Return [X, Y] of the center of cell containing provided text 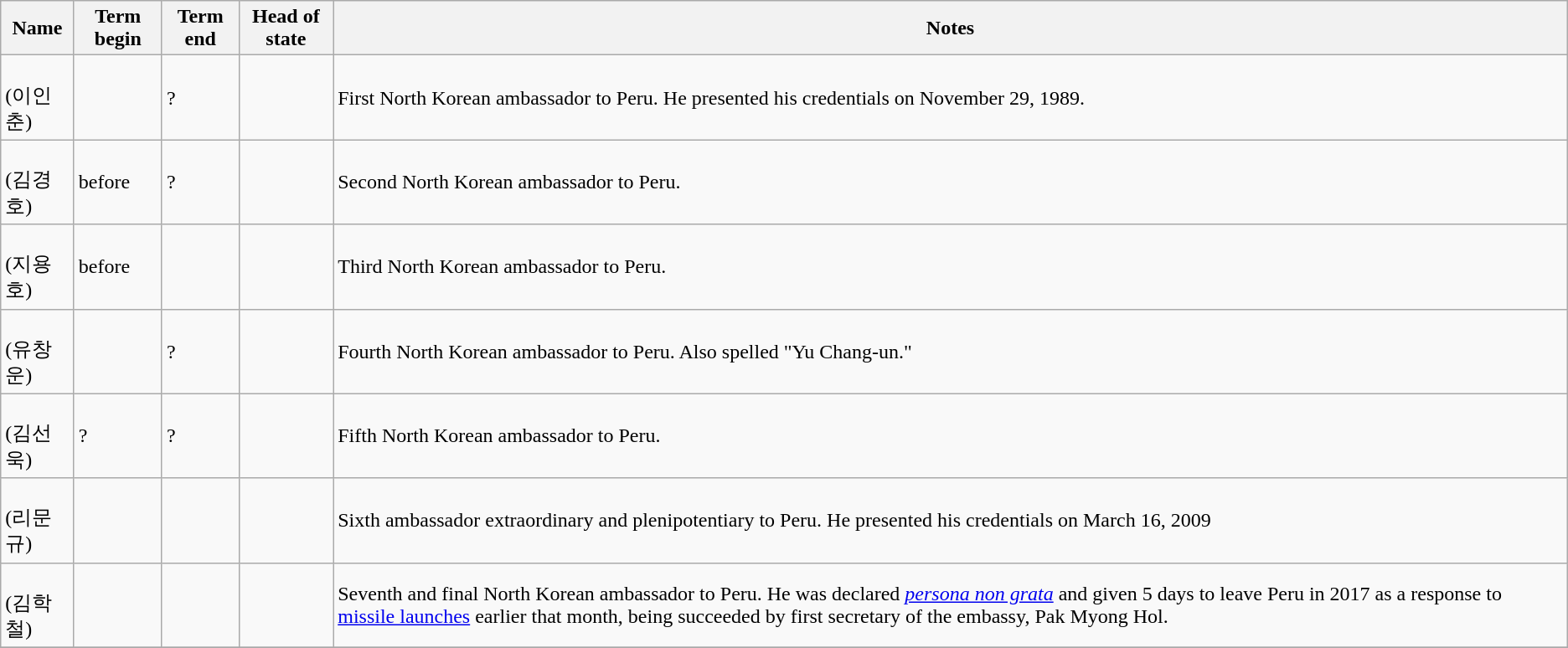
Name [37, 28]
Term begin [117, 28]
(김선욱) [37, 435]
Head of state [286, 28]
(리문규) [37, 521]
Fifth North Korean ambassador to Peru. [951, 435]
(김경호) [37, 183]
Fourth North Korean ambassador to Peru. Also spelled "Yu Chang-un." [951, 352]
Second North Korean ambassador to Peru. [951, 183]
Term end [200, 28]
Sixth ambassador extraordinary and plenipotentiary to Peru. He presented his credentials on March 16, 2009 [951, 521]
(유창운) [37, 352]
(지용호) [37, 266]
Third North Korean ambassador to Peru. [951, 266]
(김학철) [37, 604]
(이인춘) [37, 97]
Notes [951, 28]
First North Korean ambassador to Peru. He presented his credentials on November 29, 1989. [951, 97]
